Locate the cell with the specified text and output its [x, y] center coordinate. 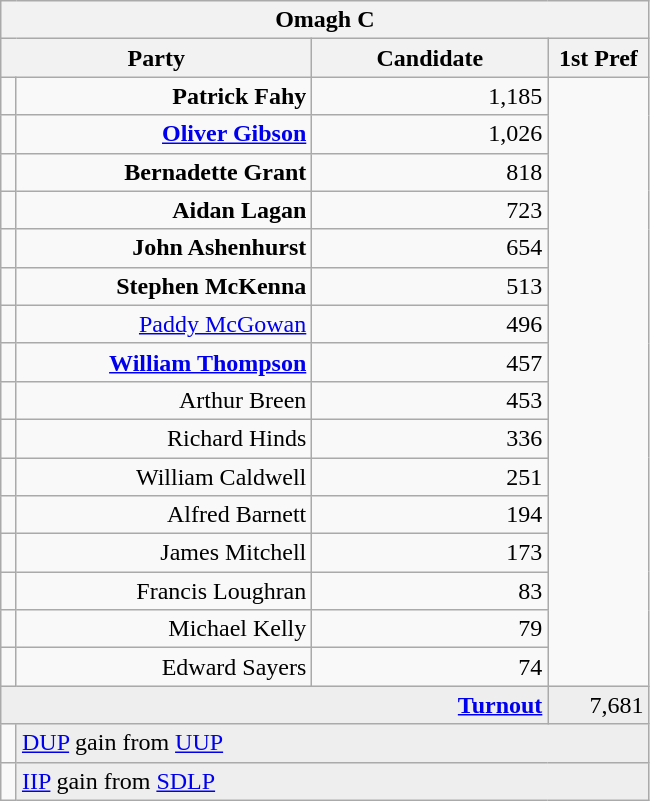
Paddy McGowan [164, 324]
83 [430, 591]
Oliver Gibson [164, 134]
336 [430, 438]
513 [430, 286]
496 [430, 324]
William Thompson [164, 362]
74 [430, 667]
79 [430, 629]
Edward Sayers [164, 667]
William Caldwell [164, 477]
453 [430, 400]
Arthur Breen [164, 400]
John Ashenhurst [164, 248]
Francis Loughran [164, 591]
173 [430, 553]
Alfred Barnett [164, 515]
723 [430, 210]
James Mitchell [164, 553]
Richard Hinds [164, 438]
251 [430, 477]
654 [430, 248]
DUP gain from UUP [332, 743]
Candidate [430, 58]
Bernadette Grant [164, 172]
194 [430, 515]
1,185 [430, 96]
1st Pref [598, 58]
Turnout [274, 705]
1,026 [430, 134]
457 [430, 362]
818 [430, 172]
Aidan Lagan [164, 210]
Patrick Fahy [164, 96]
Omagh C [325, 20]
7,681 [598, 705]
Stephen McKenna [164, 286]
Party [156, 58]
Michael Kelly [164, 629]
IIP gain from SDLP [332, 781]
